Find where the given text appears and provide that cell's center as [x, y] coordinate. 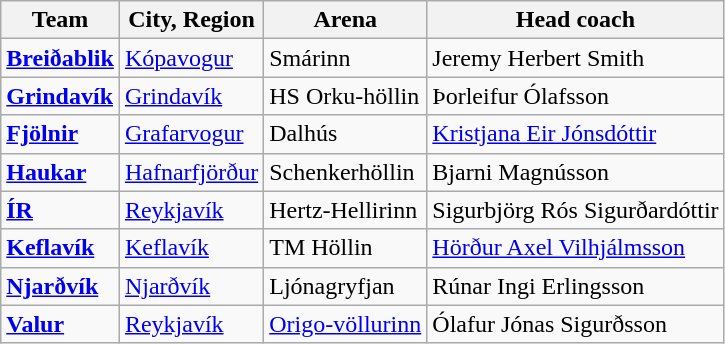
Arena [346, 20]
Grafarvogur [191, 134]
Haukar [60, 172]
ÍR [60, 210]
TM Höllin [346, 248]
Hertz-Hellirinn [346, 210]
Rúnar Ingi Erlingsson [576, 286]
Smárinn [346, 58]
Jeremy Herbert Smith [576, 58]
Team [60, 20]
Dalhús [346, 134]
Kristjana Eir Jónsdóttir [576, 134]
Hafnarfjörður [191, 172]
Ljónagryfjan [346, 286]
Bjarni Magnússon [576, 172]
Valur [60, 324]
Þorleifur Ólafsson [576, 96]
Ólafur Jónas Sigurðsson [576, 324]
Kópavogur [191, 58]
Breiðablik [60, 58]
Hörður Axel Vilhjálmsson [576, 248]
Head coach [576, 20]
City, Region [191, 20]
Origo-völlurinn [346, 324]
Schenkerhöllin [346, 172]
HS Orku-höllin [346, 96]
Fjölnir [60, 134]
Sigurbjörg Rós Sigurðardóttir [576, 210]
